Output the [X, Y] coordinate of the center of the cell containing the given text.  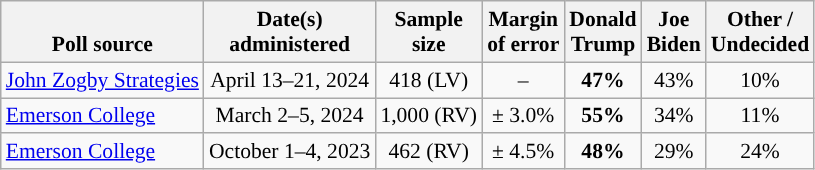
43% [674, 80]
47% [602, 80]
1,000 (RV) [428, 116]
March 2–5, 2024 [290, 116]
DonaldTrump [602, 32]
April 13–21, 2024 [290, 80]
– [523, 80]
55% [602, 116]
29% [674, 152]
Marginof error [523, 32]
Date(s)administered [290, 32]
± 3.0% [523, 116]
34% [674, 116]
10% [760, 80]
John Zogby Strategies [102, 80]
11% [760, 116]
JoeBiden [674, 32]
418 (LV) [428, 80]
Samplesize [428, 32]
Other /Undecided [760, 32]
October 1–4, 2023 [290, 152]
462 (RV) [428, 152]
Poll source [102, 32]
24% [760, 152]
48% [602, 152]
± 4.5% [523, 152]
